Scan for the cell matching the given text and deliver its [X, Y] coordinate at center. 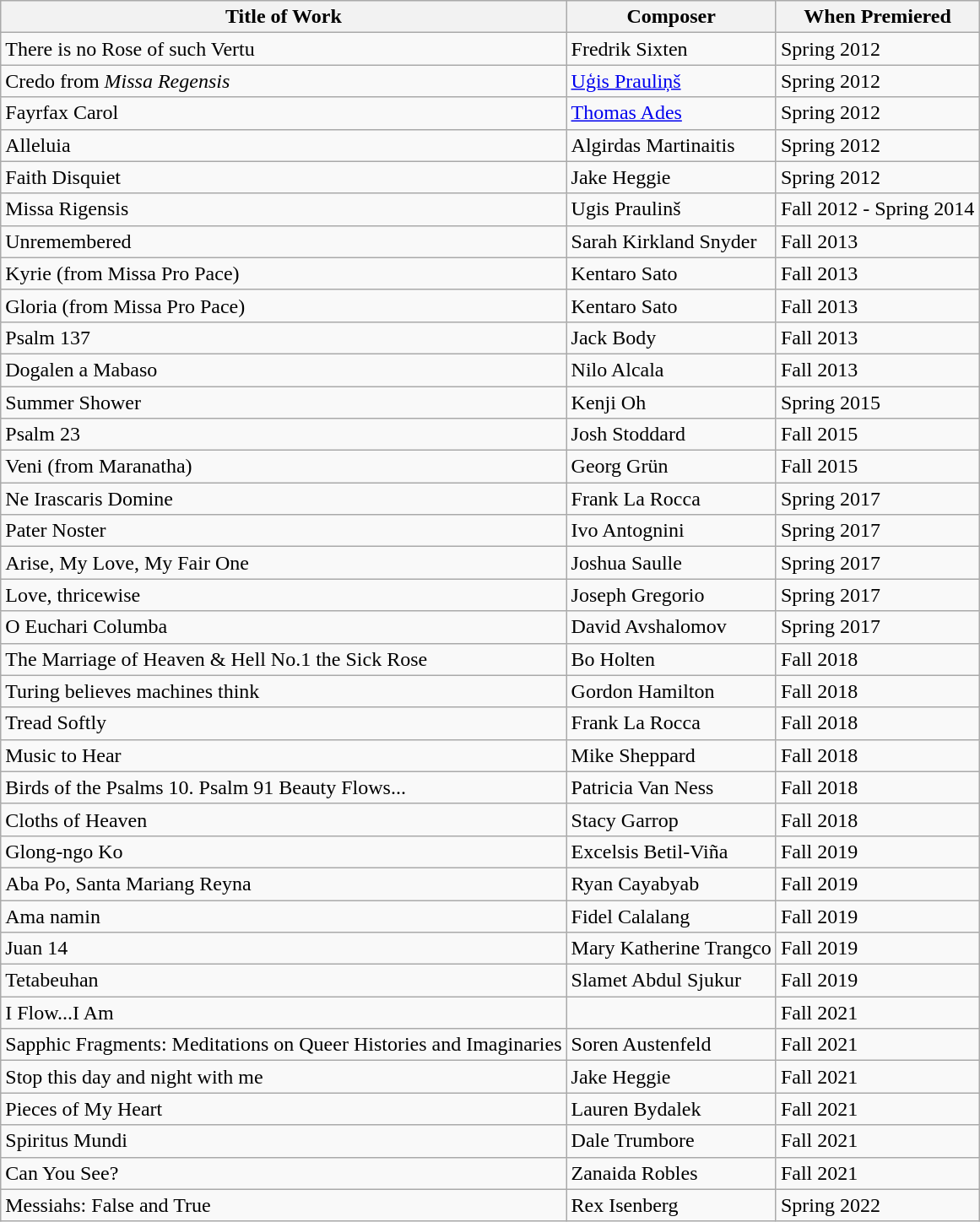
Love, thricewise [284, 595]
Glong-ngo Ko [284, 852]
I Flow...I Am [284, 1013]
Ryan Cayabyab [671, 884]
Kenji Oh [671, 403]
Title of Work [284, 17]
Bo Holten [671, 659]
Joshua Saulle [671, 563]
Alleluia [284, 145]
Ugis Praulinš [671, 209]
Fayrfax Carol [284, 113]
Psalm 137 [284, 338]
Faith Disquiet [284, 177]
Pater Noster [284, 531]
Juan 14 [284, 949]
Summer Shower [284, 403]
Psalm 23 [284, 435]
Tetabeuhan [284, 981]
O Euchari Columba [284, 627]
Music to Hear [284, 755]
Algirdas Martinaitis [671, 145]
Veni (from Maranatha) [284, 467]
Birds of the Psalms 10. Psalm 91 Beauty Flows... [284, 787]
Georg Grün [671, 467]
Mike Sheppard [671, 755]
David Avshalomov [671, 627]
Thomas Ades [671, 113]
Rex Isenberg [671, 1205]
Dogalen a Mabaso [284, 370]
Credo from Missa Regensis [284, 81]
Gordon Hamilton [671, 691]
Pieces of My Heart [284, 1109]
Aba Po, Santa Mariang Reyna [284, 884]
Gloria (from Missa Pro Pace) [284, 305]
Ama namin [284, 916]
Josh Stoddard [671, 435]
Composer [671, 17]
When Premiered [877, 17]
Ivo Antognini [671, 531]
Spring 2015 [877, 403]
Joseph Gregorio [671, 595]
Patricia Van Ness [671, 787]
Stacy Garrop [671, 819]
There is no Rose of such Vertu [284, 49]
Sarah Kirkland Snyder [671, 241]
Can You See? [284, 1173]
Excelsis Betil-Viña [671, 852]
Sapphic Fragments: Meditations on Queer Histories and Imaginaries [284, 1045]
Arise, My Love, My Fair One [284, 563]
Mary Katherine Trangco [671, 949]
Kyrie (from Missa Pro Pace) [284, 273]
Fredrik Sixten [671, 49]
Messiahs: False and True [284, 1205]
Zanaida Robles [671, 1173]
Tread Softly [284, 723]
Dale Trumbore [671, 1141]
Stop this day and night with me [284, 1077]
Ne Irascaris Domine [284, 499]
Fidel Calalang [671, 916]
The Marriage of Heaven & Hell No.1 the Sick Rose [284, 659]
Slamet Abdul Sjukur [671, 981]
Jack Body [671, 338]
Nilo Alcala [671, 370]
Missa Rigensis [284, 209]
Cloths of Heaven [284, 819]
Unremembered [284, 241]
Fall 2012 - Spring 2014 [877, 209]
Lauren Bydalek [671, 1109]
Turing believes machines think [284, 691]
Spiritus Mundi [284, 1141]
Spring 2022 [877, 1205]
Soren Austenfeld [671, 1045]
Uģis Prauliņš [671, 81]
